Extract the (X, Y) coordinate from the center of the cell holding the provided text.  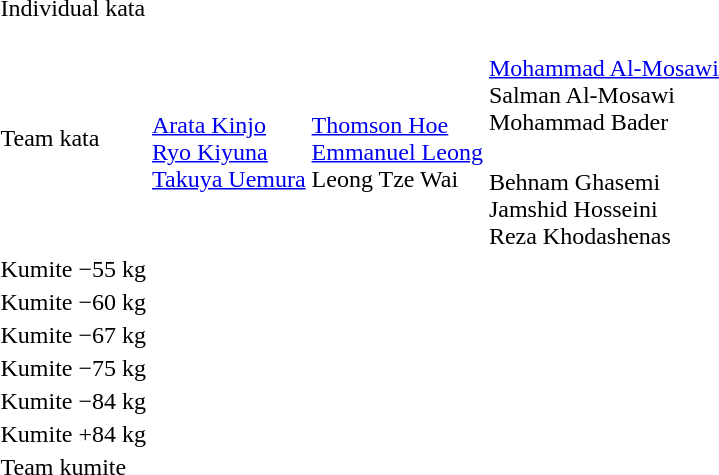
Arata KinjoRyo KiyunaTakuya Uemura (230, 138)
Thomson HoeEmmanuel LeongLeong Tze Wai (397, 138)
